Identify which cell holds the provided text, then report its [x, y] central coordinate. 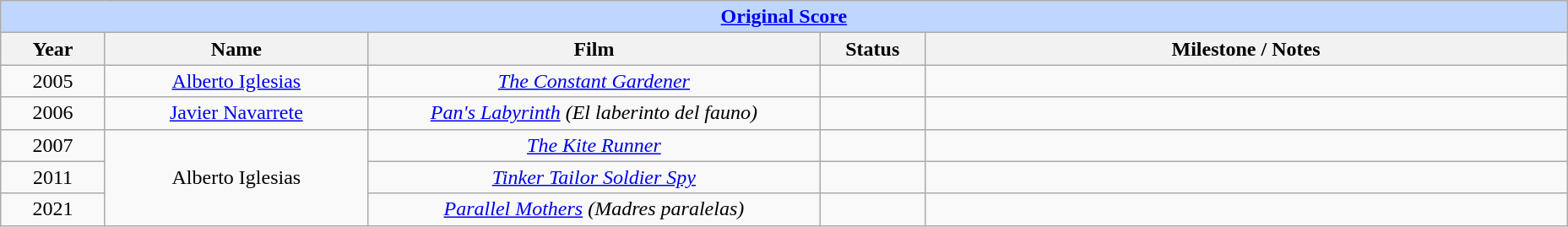
2011 [53, 177]
Film [594, 49]
Javier Navarrete [236, 113]
2006 [53, 113]
2021 [53, 209]
2007 [53, 145]
Name [236, 49]
Tinker Tailor Soldier Spy [594, 177]
The Kite Runner [594, 145]
Status [872, 49]
Milestone / Notes [1246, 49]
Parallel Mothers (Madres paralelas) [594, 209]
2005 [53, 81]
Year [53, 49]
The Constant Gardener [594, 81]
Pan's Labyrinth (El laberinto del fauno) [594, 113]
Original Score [784, 17]
